Search for the cell housing the specified text and yield its [X, Y] center coordinate. 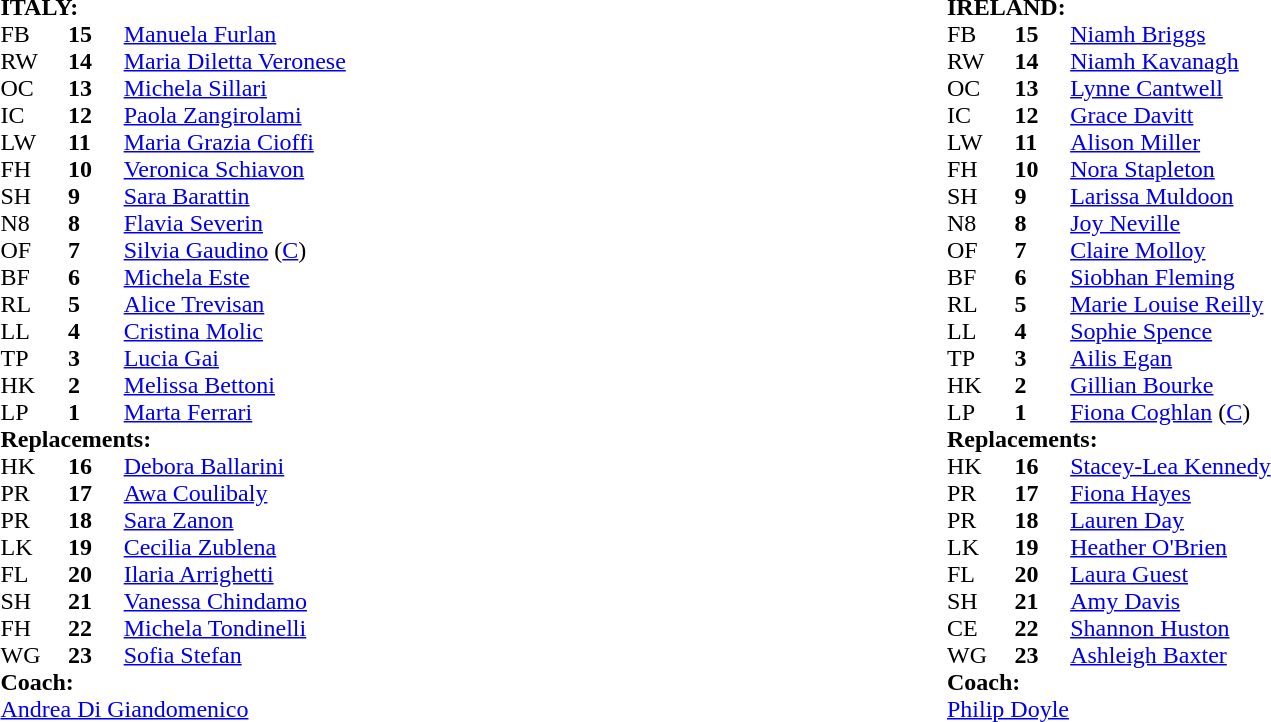
Debora Ballarini [328, 466]
Replacements: [470, 440]
Lucia Gai [328, 358]
Flavia Severin [328, 224]
Ilaria Arrighetti [328, 574]
Sofia Stefan [328, 656]
Michela Este [328, 278]
Veronica Schiavon [328, 170]
Paola Zangirolami [328, 116]
Awa Coulibaly [328, 494]
Cecilia Zublena [328, 548]
Manuela Furlan [328, 34]
Alice Trevisan [328, 304]
Michela Tondinelli [328, 628]
Coach: [470, 682]
Silvia Gaudino (C) [328, 250]
CE [980, 628]
Sara Zanon [328, 520]
Maria Grazia Cioffi [328, 142]
Melissa Bettoni [328, 386]
Cristina Molic [328, 332]
Marta Ferrari [328, 412]
Michela Sillari [328, 88]
Sara Barattin [328, 196]
Vanessa Chindamo [328, 602]
Maria Diletta Veronese [328, 62]
